Capture the cell that displays the provided text and extract its (x, y) central coordinate. 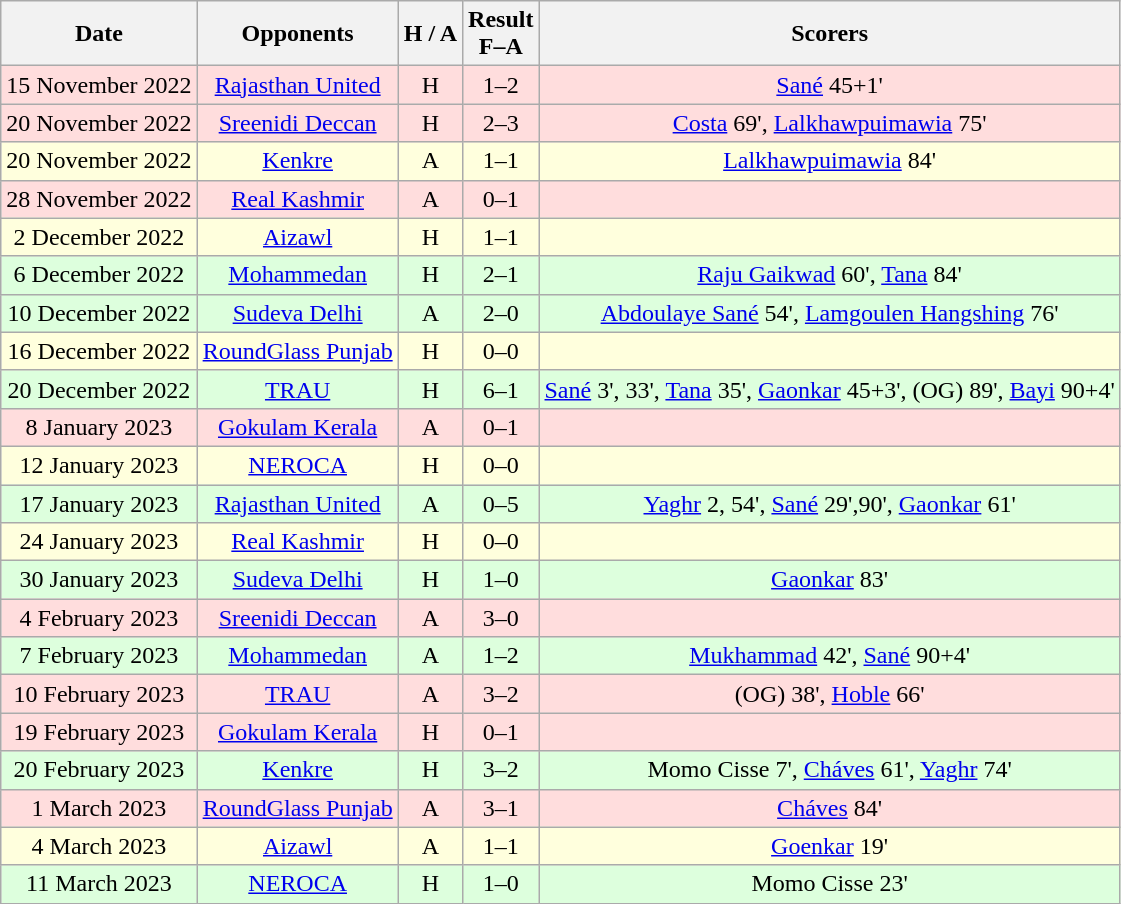
H / A (430, 34)
Sané 3', 33', Tana 35', Gaonkar 45+3', (OG) 89', Bayi 90+4' (830, 389)
19 February 2023 (99, 732)
15 November 2022 (99, 85)
16 December 2022 (99, 351)
2–0 (501, 313)
Goenkar 19' (830, 846)
2 December 2022 (99, 237)
11 March 2023 (99, 884)
7 February 2023 (99, 656)
0–5 (501, 503)
Raju Gaikwad 60', Tana 84' (830, 275)
4 March 2023 (99, 846)
Momo Cisse 7', Cháves 61', Yaghr 74' (830, 770)
2–3 (501, 123)
1 March 2023 (99, 808)
Costa 69', Lalkhawpuimawia 75' (830, 123)
3–0 (501, 618)
10 February 2023 (99, 694)
Mukhammad 42', Sané 90+4' (830, 656)
Opponents (298, 34)
Scorers (830, 34)
Date (99, 34)
Lalkhawpuimawia 84' (830, 161)
8 January 2023 (99, 427)
Gaonkar 83' (830, 580)
10 December 2022 (99, 313)
6–1 (501, 389)
20 February 2023 (99, 770)
Yaghr 2, 54', Sané 29',90', Gaonkar 61' (830, 503)
24 January 2023 (99, 542)
12 January 2023 (99, 465)
3–1 (501, 808)
28 November 2022 (99, 199)
Abdoulaye Sané 54', Lamgoulen Hangshing 76' (830, 313)
Sané 45+1' (830, 85)
20 December 2022 (99, 389)
17 January 2023 (99, 503)
30 January 2023 (99, 580)
(OG) 38', Hoble 66' (830, 694)
Cháves 84' (830, 808)
Momo Cisse 23' (830, 884)
6 December 2022 (99, 275)
2–1 (501, 275)
4 February 2023 (99, 618)
ResultF–A (501, 34)
